From the cell containing the given text, extract its center point as [x, y] coordinate. 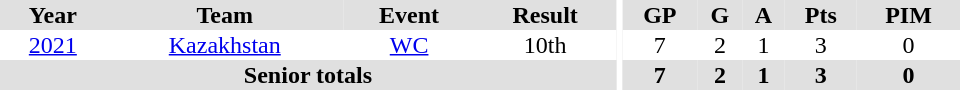
GP [660, 15]
Event [410, 15]
Result [545, 15]
A [763, 15]
WC [410, 45]
Kazakhstan [225, 45]
10th [545, 45]
PIM [908, 15]
Senior totals [308, 75]
Year [53, 15]
Team [225, 15]
G [720, 15]
2021 [53, 45]
Pts [820, 15]
